For the text-containing cell, return its midpoint in [X, Y] coordinate format. 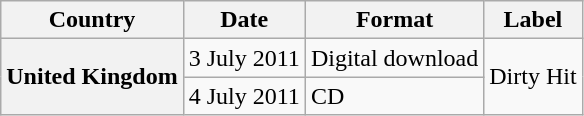
Format [394, 20]
Digital download [394, 58]
United Kingdom [92, 77]
Dirty Hit [533, 77]
CD [394, 96]
4 July 2011 [244, 96]
Date [244, 20]
Label [533, 20]
Country [92, 20]
3 July 2011 [244, 58]
